Capture the cell that displays the provided text and extract its [x, y] central coordinate. 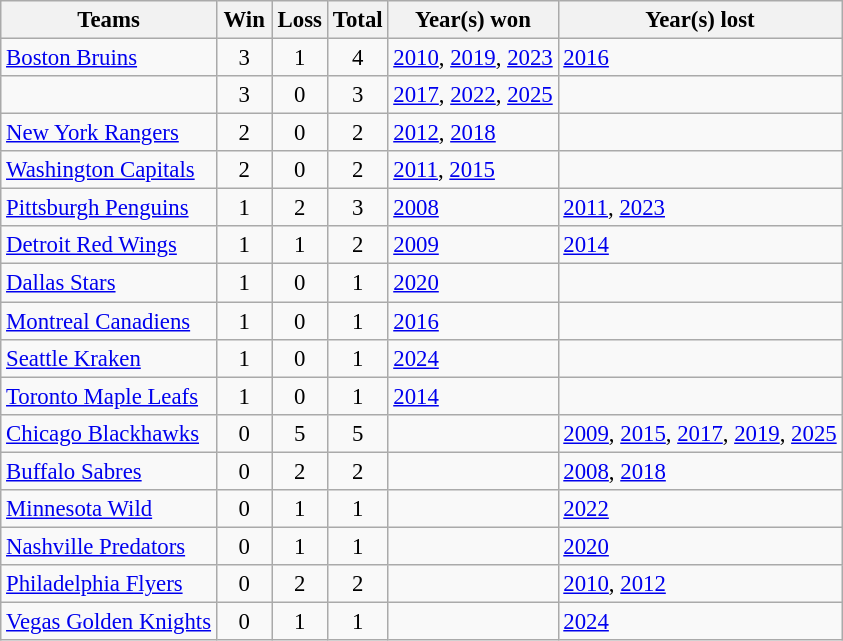
Year(s) won [473, 20]
Seattle Kraken [109, 358]
Montreal Canadiens [109, 321]
2008 [473, 208]
Washington Capitals [109, 170]
4 [358, 58]
2010, 2019, 2023 [473, 58]
Nashville Predators [109, 546]
2017, 2022, 2025 [473, 95]
Dallas Stars [109, 283]
Toronto Maple Leafs [109, 396]
Total [358, 20]
Year(s) lost [700, 20]
2011, 2023 [700, 208]
2011, 2015 [473, 170]
Chicago Blackhawks [109, 433]
2008, 2018 [700, 471]
Boston Bruins [109, 58]
Vegas Golden Knights [109, 621]
Minnesota Wild [109, 509]
Teams [109, 20]
Loss [300, 20]
Detroit Red Wings [109, 245]
2010, 2012 [700, 584]
2009 [473, 245]
Win [244, 20]
Philadelphia Flyers [109, 584]
2022 [700, 509]
2009, 2015, 2017, 2019, 2025 [700, 433]
Pittsburgh Penguins [109, 208]
Buffalo Sabres [109, 471]
New York Rangers [109, 133]
2012, 2018 [473, 133]
